Find where the given text appears and provide that cell's center as (X, Y) coordinate. 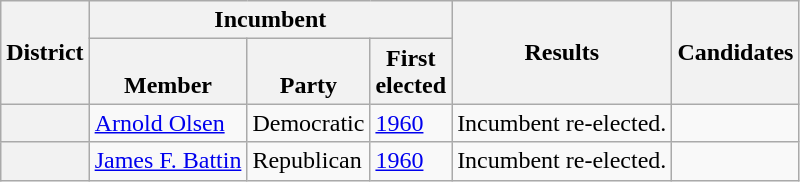
Member (168, 72)
Firstelected (411, 72)
James F. Battin (168, 161)
Arnold Olsen (168, 123)
Candidates (736, 52)
Democratic (308, 123)
Republican (308, 161)
Results (562, 52)
Party (308, 72)
Incumbent (270, 20)
District (45, 52)
